Return (X, Y) of the center of cell containing provided text 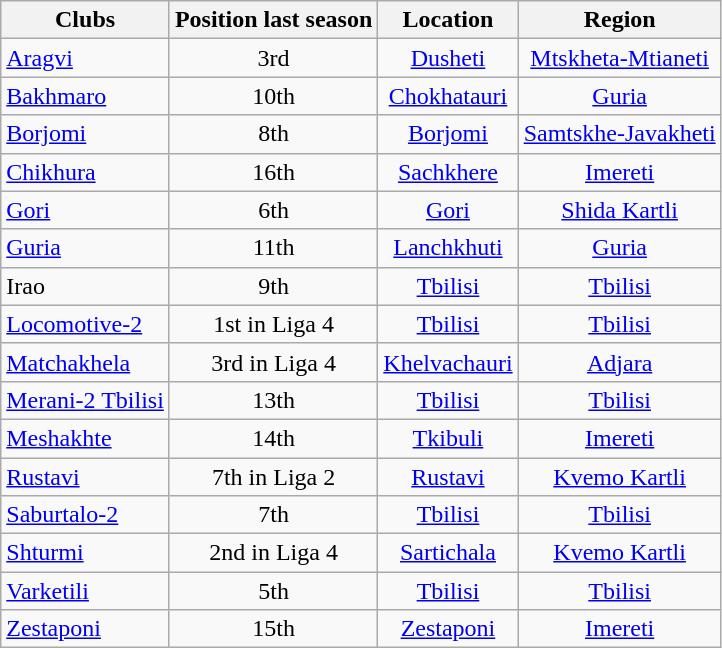
Lanchkhuti (448, 248)
Irao (86, 286)
Matchakhela (86, 362)
15th (273, 629)
Locomotive-2 (86, 324)
Chikhura (86, 172)
Samtskhe-Javakheti (620, 134)
8th (273, 134)
Sartichala (448, 553)
7th in Liga 2 (273, 477)
1st in Liga 4 (273, 324)
16th (273, 172)
Meshakhte (86, 438)
Bakhmaro (86, 96)
Region (620, 20)
14th (273, 438)
Varketili (86, 591)
Saburtalo-2 (86, 515)
Shturmi (86, 553)
Tkibuli (448, 438)
Aragvi (86, 58)
10th (273, 96)
Dusheti (448, 58)
3rd (273, 58)
2nd in Liga 4 (273, 553)
Mtskheta-Mtianeti (620, 58)
9th (273, 286)
Khelvachauri (448, 362)
11th (273, 248)
Location (448, 20)
5th (273, 591)
Sachkhere (448, 172)
3rd in Liga 4 (273, 362)
Merani-2 Tbilisi (86, 400)
Shida Kartli (620, 210)
Clubs (86, 20)
Position last season (273, 20)
Chokhatauri (448, 96)
13th (273, 400)
7th (273, 515)
6th (273, 210)
Adjara (620, 362)
